Extract the [x, y] coordinate from the center of the cell holding the provided text.  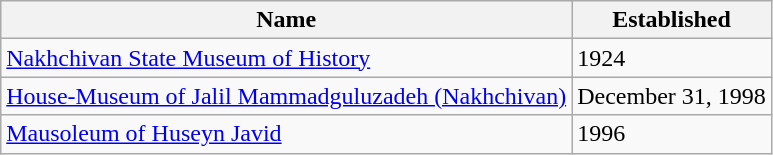
House-Museum of Jalil Mammadguluzadeh (Nakhchivan) [286, 96]
1996 [672, 134]
Mausoleum of Huseyn Javid [286, 134]
Name [286, 20]
Established [672, 20]
December 31, 1998 [672, 96]
1924 [672, 58]
Nakhchivan State Museum of History [286, 58]
